Output the [x, y] coordinate of the center of the cell containing the given text.  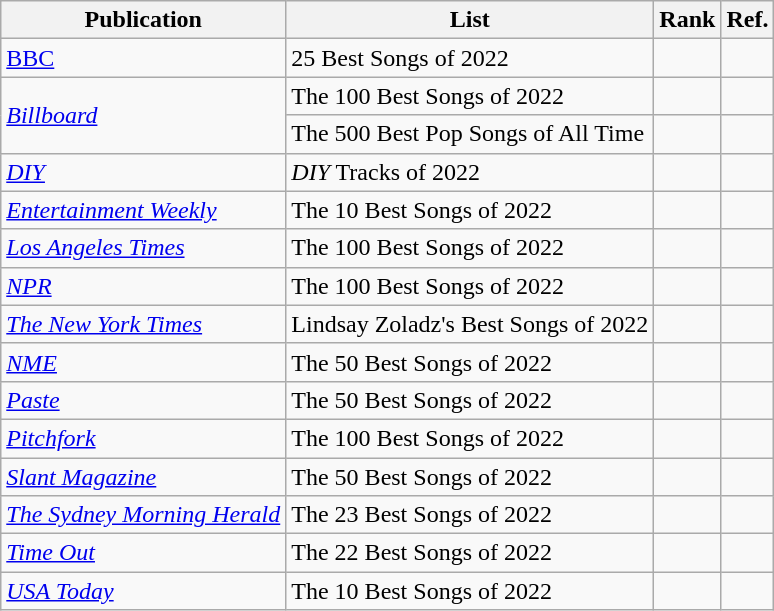
BBC [144, 58]
Time Out [144, 553]
Paste [144, 400]
Publication [144, 20]
USA Today [144, 591]
The 23 Best Songs of 2022 [470, 515]
The 500 Best Pop Songs of All Time [470, 134]
List [470, 20]
The 22 Best Songs of 2022 [470, 553]
NPR [144, 286]
Rank [688, 20]
Ref. [748, 20]
Pitchfork [144, 438]
Los Angeles Times [144, 248]
NME [144, 362]
The Sydney Morning Herald [144, 515]
25 Best Songs of 2022 [470, 58]
The New York Times [144, 324]
DIY [144, 172]
Billboard [144, 115]
Entertainment Weekly [144, 210]
DIY Tracks of 2022 [470, 172]
Lindsay Zoladz's Best Songs of 2022 [470, 324]
Slant Magazine [144, 477]
